Pinpoint the cell where the given text exists, returning its [X, Y] midpoint coordinate. 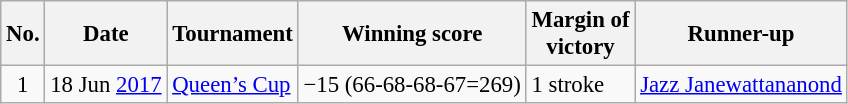
1 stroke [580, 85]
Runner-up [741, 34]
Margin ofvictory [580, 34]
No. [23, 34]
Queen’s Cup [232, 85]
18 Jun 2017 [106, 85]
Date [106, 34]
Tournament [232, 34]
Jazz Janewattananond [741, 85]
1 [23, 85]
Winning score [412, 34]
−15 (66-68-68-67=269) [412, 85]
